Find where the given text appears and provide that cell's center as [X, Y] coordinate. 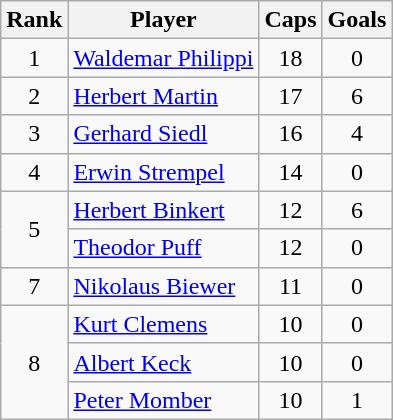
Rank [34, 20]
17 [290, 96]
Herbert Martin [164, 96]
Erwin Strempel [164, 172]
2 [34, 96]
Caps [290, 20]
18 [290, 58]
Nikolaus Biewer [164, 286]
Gerhard Siedl [164, 134]
11 [290, 286]
3 [34, 134]
14 [290, 172]
Player [164, 20]
Goals [357, 20]
5 [34, 229]
Waldemar Philippi [164, 58]
16 [290, 134]
Theodor Puff [164, 248]
Herbert Binkert [164, 210]
Kurt Clemens [164, 324]
Albert Keck [164, 362]
8 [34, 362]
Peter Momber [164, 400]
7 [34, 286]
